Return (x, y) of the center of cell containing provided text 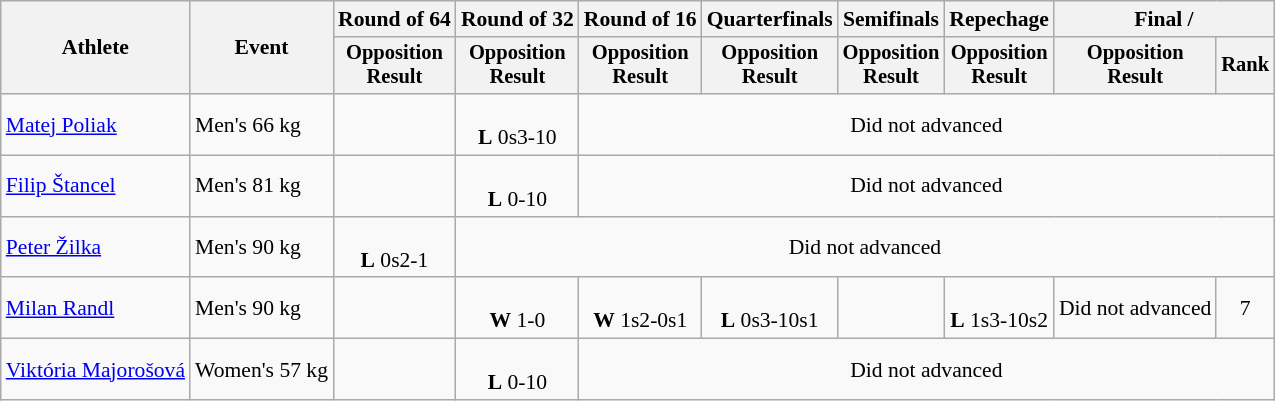
Event (262, 48)
Final / (1164, 19)
W 1s2-0s1 (640, 308)
Men's 66 kg (262, 124)
Athlete (96, 48)
7 (1245, 308)
Semifinals (892, 19)
Filip Štancel (96, 186)
Quarterfinals (770, 19)
W 1-0 (518, 308)
Peter Žilka (96, 248)
L 0s3-10s1 (770, 308)
Rank (1245, 66)
Matej Poliak (96, 124)
Viktória Majorošová (96, 370)
Repechage (999, 19)
L 0s2-1 (394, 248)
L 0s3-10 (518, 124)
Round of 16 (640, 19)
Round of 32 (518, 19)
Women's 57 kg (262, 370)
L 1s3-10s2 (999, 308)
Round of 64 (394, 19)
Milan Randl (96, 308)
Men's 81 kg (262, 186)
